From the cell containing the given text, extract its center point as (X, Y) coordinate. 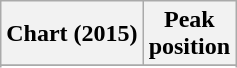
Peakposition (189, 34)
Chart (2015) (72, 34)
